Determine the (x, y) coordinate at the center of the cell enclosing the given text.  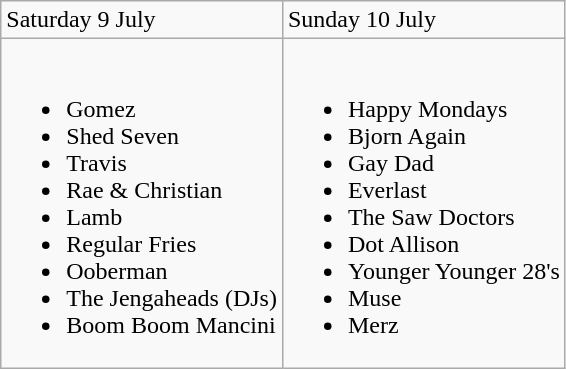
Sunday 10 July (424, 20)
GomezShed SevenTravisRae & ChristianLambRegular FriesOobermanThe Jengaheads (DJs)Boom Boom Mancini (142, 204)
Saturday 9 July (142, 20)
Happy MondaysBjorn AgainGay DadEverlastThe Saw DoctorsDot AllisonYounger Younger 28'sMuseMerz (424, 204)
